Determine the [x, y] coordinate at the center of the cell enclosing the given text.  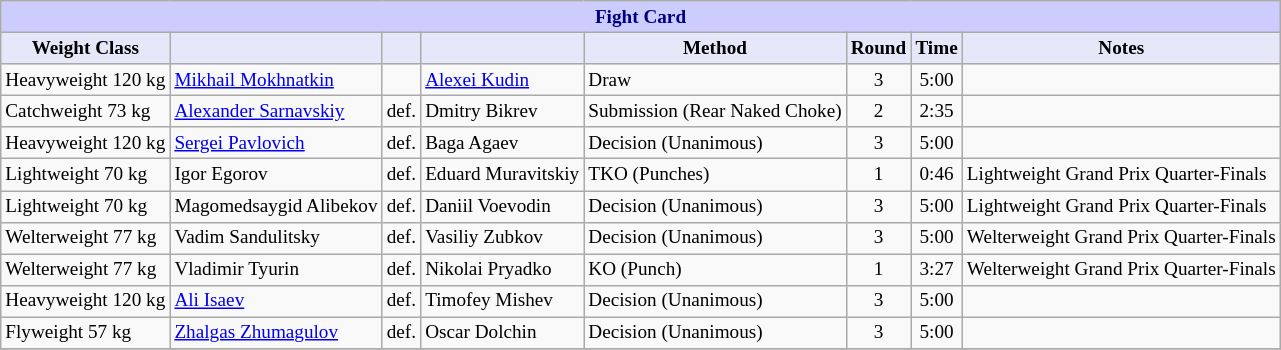
Vasiliy Zubkov [502, 238]
Alexei Kudin [502, 80]
Fight Card [641, 17]
Submission (Rear Naked Choke) [715, 111]
Daniil Voevodin [502, 206]
Draw [715, 80]
Method [715, 48]
2:35 [936, 111]
Ali Isaev [276, 301]
Sergei Pavlovich [276, 143]
Mikhail Mokhnatkin [276, 80]
Igor Egorov [276, 175]
Catchweight 73 kg [86, 111]
2 [878, 111]
Flyweight 57 kg [86, 333]
Magomedsaygid Alibekov [276, 206]
Baga Agaev [502, 143]
Notes [1121, 48]
Vadim Sandulitsky [276, 238]
Dmitry Bikrev [502, 111]
Time [936, 48]
0:46 [936, 175]
Round [878, 48]
Vladimir Tyurin [276, 270]
Zhalgas Zhumagulov [276, 333]
Alexander Sarnavskiy [276, 111]
Nikolai Pryadko [502, 270]
3:27 [936, 270]
Timofey Mishev [502, 301]
TKO (Punches) [715, 175]
KO (Punch) [715, 270]
Weight Class [86, 48]
Oscar Dolchin [502, 333]
Eduard Muravitskiy [502, 175]
